Provide the [X, Y] coordinate of the cell's center where the given text is located.  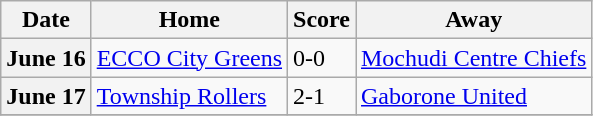
Township Rollers [189, 96]
ECCO City Greens [189, 58]
Away [474, 20]
June 16 [46, 58]
2-1 [322, 96]
Gaborone United [474, 96]
0-0 [322, 58]
Home [189, 20]
Date [46, 20]
June 17 [46, 96]
Mochudi Centre Chiefs [474, 58]
Score [322, 20]
